Capture the cell that displays the provided text and extract its [X, Y] central coordinate. 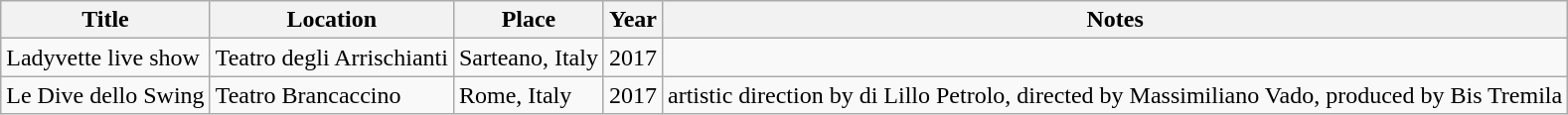
Notes [1115, 20]
Title [105, 20]
artistic direction by di Lillo Petrolo, directed by Massimiliano Vado, produced by Bis Tremila [1115, 95]
Location [332, 20]
Place [529, 20]
Rome, Italy [529, 95]
Le Dive dello Swing [105, 95]
Ladyvette live show [105, 57]
Sarteano, Italy [529, 57]
Teatro degli Arrischianti [332, 57]
Year [632, 20]
Teatro Brancaccino [332, 95]
